Capture the cell that displays the provided text and extract its (X, Y) central coordinate. 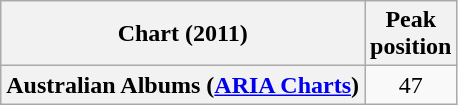
47 (411, 85)
Chart (2011) (183, 34)
Australian Albums (ARIA Charts) (183, 85)
Peakposition (411, 34)
